Capture the cell that displays the provided text and extract its [x, y] central coordinate. 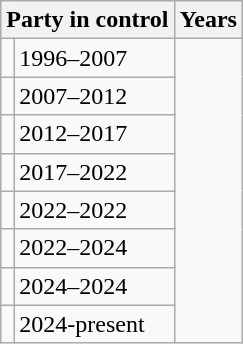
2024-present [94, 324]
2022–2024 [94, 248]
2022–2022 [94, 210]
2007–2012 [94, 96]
Party in control [88, 20]
1996–2007 [94, 58]
2024–2024 [94, 286]
2012–2017 [94, 134]
2017–2022 [94, 172]
Years [208, 20]
